Find where the given text appears and provide that cell's center as [X, Y] coordinate. 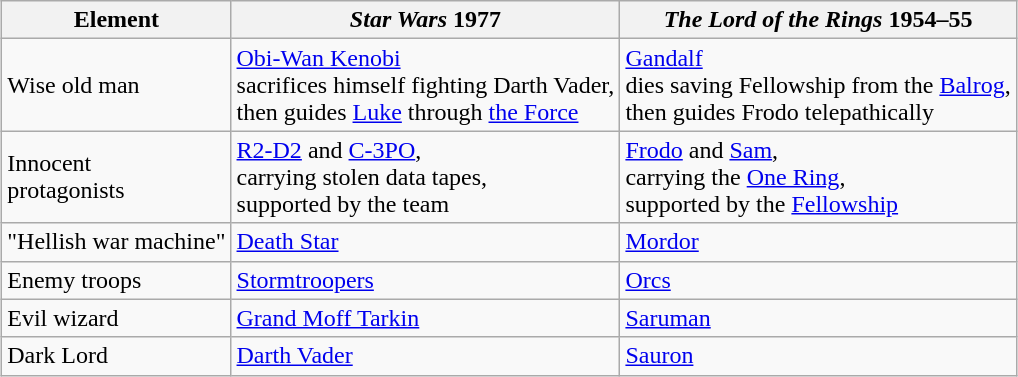
Stormtroopers [426, 280]
Dark Lord [116, 356]
Element [116, 20]
Frodo and Sam,carrying the One Ring,supported by the Fellowship [818, 177]
"Hellish war machine" [116, 242]
Star Wars 1977 [426, 20]
Gandalfdies saving Fellowship from the Balrog,then guides Frodo telepathically [818, 85]
Innocentprotagonists [116, 177]
Wise old man [116, 85]
Mordor [818, 242]
Grand Moff Tarkin [426, 318]
Death Star [426, 242]
Sauron [818, 356]
Obi-Wan Kenobisacrifices himself fighting Darth Vader,then guides Luke through the Force [426, 85]
Darth Vader [426, 356]
Evil wizard [116, 318]
Enemy troops [116, 280]
The Lord of the Rings 1954–55 [818, 20]
Saruman [818, 318]
R2-D2 and C-3PO,carrying stolen data tapes,supported by the team [426, 177]
Orcs [818, 280]
